Return the [x, y] coordinate for the center point of the cell that contains the specified text.  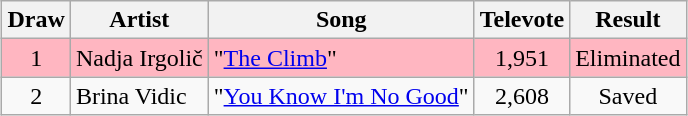
Song [341, 20]
"The Climb" [341, 58]
1 [36, 58]
Draw [36, 20]
Result [628, 20]
Televote [522, 20]
Eliminated [628, 58]
Artist [139, 20]
1,951 [522, 58]
2 [36, 96]
Nadja Irgolič [139, 58]
Saved [628, 96]
2,608 [522, 96]
"You Know I'm No Good" [341, 96]
Brina Vidic [139, 96]
